Detect which cell encompasses the target text, then output its [x, y] center coordinate. 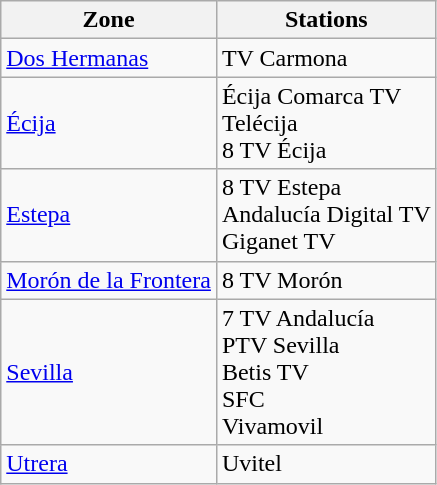
Écija Comarca TVTelécija8 TV Écija [326, 123]
Écija [109, 123]
Utrera [109, 464]
Uvitel [326, 464]
7 TV AndalucíaPTV SevillaBetis TVSFCVivamovil [326, 372]
TV Carmona [326, 58]
8 TV EstepaAndalucía Digital TVGiganet TV [326, 215]
Sevilla [109, 372]
Estepa [109, 215]
Morón de la Frontera [109, 280]
Dos Hermanas [109, 58]
8 TV Morón [326, 280]
Zone [109, 20]
Stations [326, 20]
